For the text-containing cell, return its midpoint in (X, Y) coordinate format. 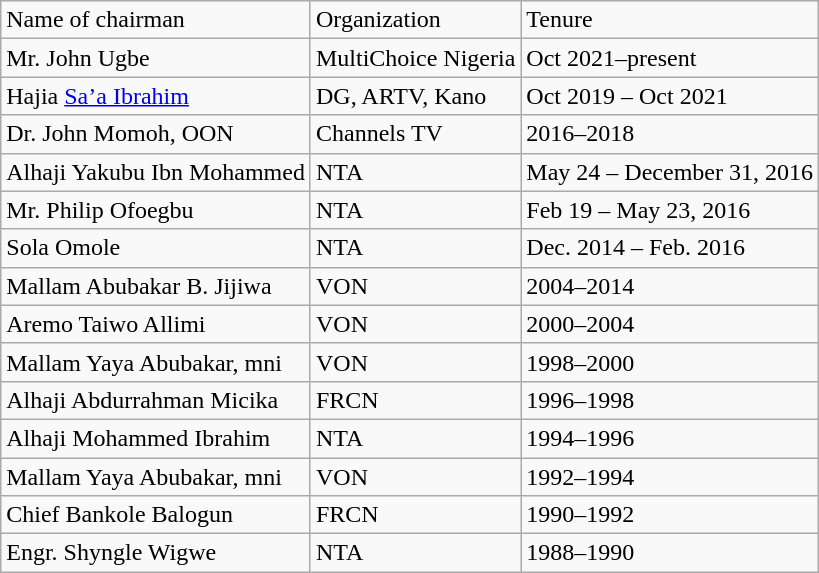
Chief Bankole Balogun (156, 515)
Aremo Taiwo Allimi (156, 324)
1994–1996 (670, 438)
Alhaji Mohammed Ibrahim (156, 438)
1996–1998 (670, 400)
Engr. Shyngle Wigwe (156, 553)
Tenure (670, 20)
MultiChoice Nigeria (415, 58)
Organization (415, 20)
Feb 19 – May 23, 2016 (670, 210)
Mr. Philip Ofoegbu (156, 210)
2004–2014 (670, 286)
2000–2004 (670, 324)
Oct 2019 – Oct 2021 (670, 96)
2016–2018 (670, 134)
Sola Omole (156, 248)
1990–1992 (670, 515)
Hajia Sa’a Ibrahim (156, 96)
1998–2000 (670, 362)
1992–1994 (670, 477)
Channels TV (415, 134)
Alhaji Abdurrahman Micika (156, 400)
1988–1990 (670, 553)
Dr. John Momoh, OON (156, 134)
Name of chairman (156, 20)
Dec. 2014 – Feb. 2016 (670, 248)
Alhaji Yakubu Ibn Mohammed (156, 172)
DG, ARTV, Kano (415, 96)
Oct 2021–present (670, 58)
Mallam Abubakar B. Jijiwa (156, 286)
Mr. John Ugbe (156, 58)
May 24 – December 31, 2016 (670, 172)
